Locate the cell with the specified text and output its [X, Y] center coordinate. 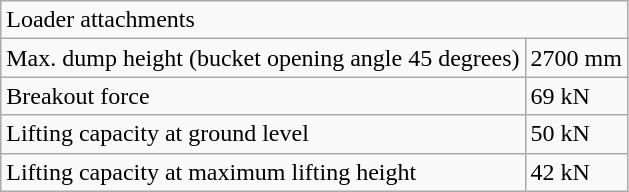
69 kN [576, 96]
Max. dump height (bucket opening angle 45 degrees) [263, 58]
Breakout force [263, 96]
Loader attachments [314, 20]
Lifting capacity at ground level [263, 134]
50 kN [576, 134]
Lifting capacity at maximum lifting height [263, 172]
42 kN [576, 172]
2700 mm [576, 58]
